Extract the (x, y) coordinate from the center of the cell holding the provided text.  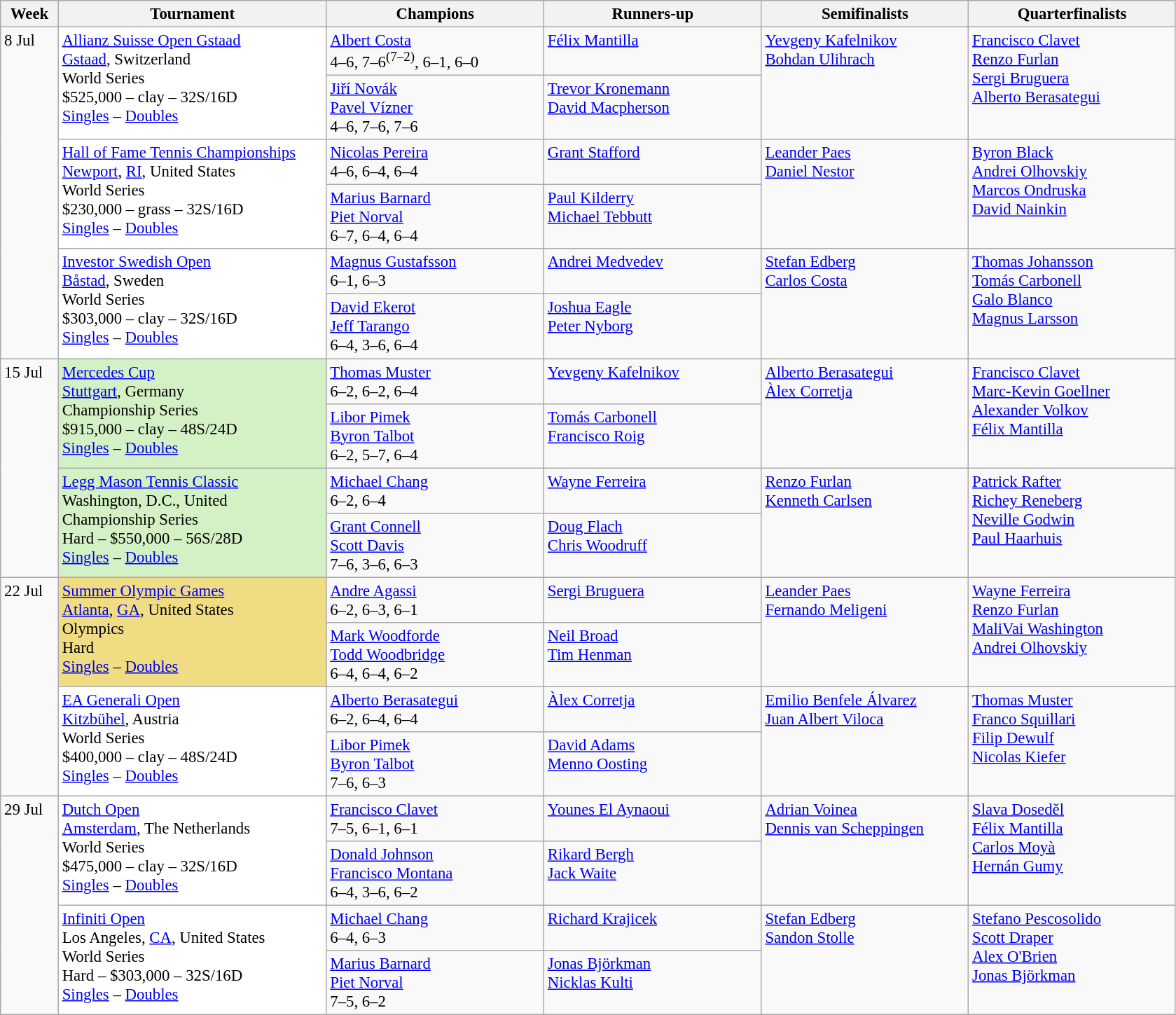
Tomás Carbonell Francisco Roig (653, 436)
Stefan Edberg Carlos Costa (865, 304)
Libor Pimek Byron Talbot 6–2, 5–7, 6–4 (436, 436)
Stefano Pescosolido Scott Draper Alex O'Brien Jonas Björkman (1072, 960)
Summer Olympic Games Atlanta, GA, United StatesOlympicsHard Singles – Doubles (192, 632)
Jonas Björkman Nicklas Kulti (653, 983)
Quarterfinalists (1072, 14)
8 Jul (29, 193)
Richard Krajicek (653, 929)
Champions (436, 14)
Michael Chang 6–2, 6–4 (436, 490)
Francisco Clavet Marc-Kevin Goellner Alexander Volkov Félix Mantilla (1072, 413)
Leander Paes Daniel Nestor (865, 194)
Leander Paes Fernando Meligeni (865, 632)
Nicolas Pereira 4–6, 6–4, 6–4 (436, 163)
Magnus Gustafsson 6–1, 6–3 (436, 272)
Week (29, 14)
Andre Agassi 6–2, 6–3, 6–1 (436, 600)
Rikard Bergh Jack Waite (653, 874)
Legg Mason Tennis Classic Washington, D.C., UnitedChampionship SeriesHard – $550,000 – 56S/28DSingles – Doubles (192, 523)
David Adams Menno Oosting (653, 764)
Marius Barnard Piet Norval 7–5, 6–2 (436, 983)
Yevgeny Kafelnikov (653, 381)
Patrick Rafter Richey Reneberg Neville Godwin Paul Haarhuis (1072, 523)
Adrian Voinea Dennis van Scheppingen (865, 850)
Tournament (192, 14)
Andrei Medvedev (653, 272)
Infiniti Open Los Angeles, CA, United StatesWorld SeriesHard – $303,000 – 32S/16DSingles – Doubles (192, 960)
Renzo Furlan Kenneth Carlsen (865, 523)
Dutch Open Amsterdam, The NetherlandsWorld Series$475,000 – clay – 32S/16DSingles – Doubles (192, 850)
Thomas Johansson Tomás Carbonell Galo Blanco Magnus Larsson (1072, 304)
Trevor Kronemann David Macpherson (653, 108)
Younes El Aynaoui (653, 818)
Doug Flach Chris Woodruff (653, 545)
Hall of Fame Tennis Championships Newport, RI, United StatesWorld Series$230,000 – grass – 32S/16DSingles – Doubles (192, 194)
15 Jul (29, 468)
Grant Stafford (653, 163)
22 Jul (29, 686)
Donald Johnson Francisco Montana6–4, 3–6, 6–2 (436, 874)
29 Jul (29, 905)
Allianz Suisse Open Gstaad Gstaad, SwitzerlandWorld Series$525,000 – clay – 32S/16DSingles – Doubles (192, 84)
Grant Connell Scott Davis 7–6, 3–6, 6–3 (436, 545)
Investor Swedish Open Båstad, SwedenWorld Series$303,000 – clay – 32S/16DSingles – Doubles (192, 304)
Paul Kilderry Michael Tebbutt (653, 217)
Thomas Muster 6–2, 6–2, 6–4 (436, 381)
Marius Barnard Piet Norval 6–7, 6–4, 6–4 (436, 217)
Wayne Ferreira (653, 490)
Runners-up (653, 14)
Byron Black Andrei Olhovskiy Marcos Ondruska David Nainkin (1072, 194)
Félix Mantilla (653, 52)
Francisco Clavet 7–5, 6–1, 6–1 (436, 818)
Yevgeny Kafelnikov Bohdan Ulihrach (865, 84)
Thomas Muster Franco Squillari Filip Dewulf Nicolas Kiefer (1072, 741)
Neil Broad Tim Henman (653, 655)
Libor Pimek Byron Talbot 7–6, 6–3 (436, 764)
Francisco Clavet Renzo Furlan Sergi Bruguera Alberto Berasategui (1072, 84)
Mercedes Cup Stuttgart, GermanyChampionship Series$915,000 – clay – 48S/24DSingles – Doubles (192, 413)
Àlex Corretja (653, 709)
Emilio Benfele Álvarez Juan Albert Viloca (865, 741)
David Ekerot Jeff Tarango 6–4, 3–6, 6–4 (436, 326)
EA Generali OpenKitzbühel, AustriaWorld Series$400,000 – clay – 48S/24DSingles – Doubles (192, 741)
Jiří Novák Pavel Vízner 4–6, 7–6, 7–6 (436, 108)
Wayne Ferreira Renzo Furlan MaliVai Washington Andrei Olhovskiy (1072, 632)
Mark Woodforde Todd Woodbridge 6–4, 6–4, 6–2 (436, 655)
Michael Chang 6–4, 6–3 (436, 929)
Alberto Berasategui 6–2, 6–4, 6–4 (436, 709)
Joshua Eagle Peter Nyborg (653, 326)
Albert Costa 4–6, 7–6(7–2), 6–1, 6–0 (436, 52)
Alberto Berasategui Àlex Corretja (865, 413)
Slava Doseděl Félix Mantilla Carlos Moyà Hernán Gumy (1072, 850)
Semifinalists (865, 14)
Stefan Edberg Sandon Stolle (865, 960)
Sergi Bruguera (653, 600)
